Return (X, Y) of the center of cell containing provided text 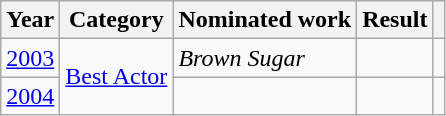
Brown Sugar (265, 58)
2004 (30, 96)
Category (116, 20)
Best Actor (116, 77)
2003 (30, 58)
Year (30, 20)
Result (395, 20)
Nominated work (265, 20)
